For the text-containing cell, return its midpoint in (X, Y) coordinate format. 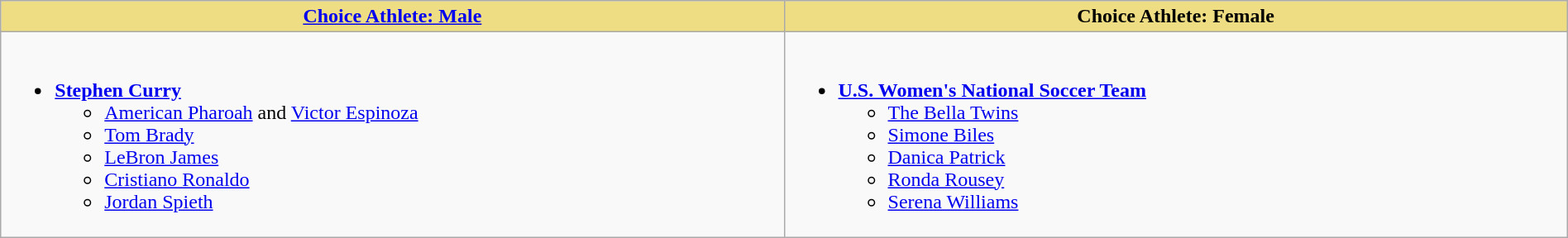
U.S. Women's National Soccer TeamThe Bella TwinsSimone BilesDanica PatrickRonda RouseySerena Williams (1176, 135)
Choice Athlete: Female (1176, 17)
Stephen CurryAmerican Pharoah and Victor EspinozaTom BradyLeBron JamesCristiano RonaldoJordan Spieth (392, 135)
Choice Athlete: Male (392, 17)
